For the text-containing cell, return its midpoint in [x, y] coordinate format. 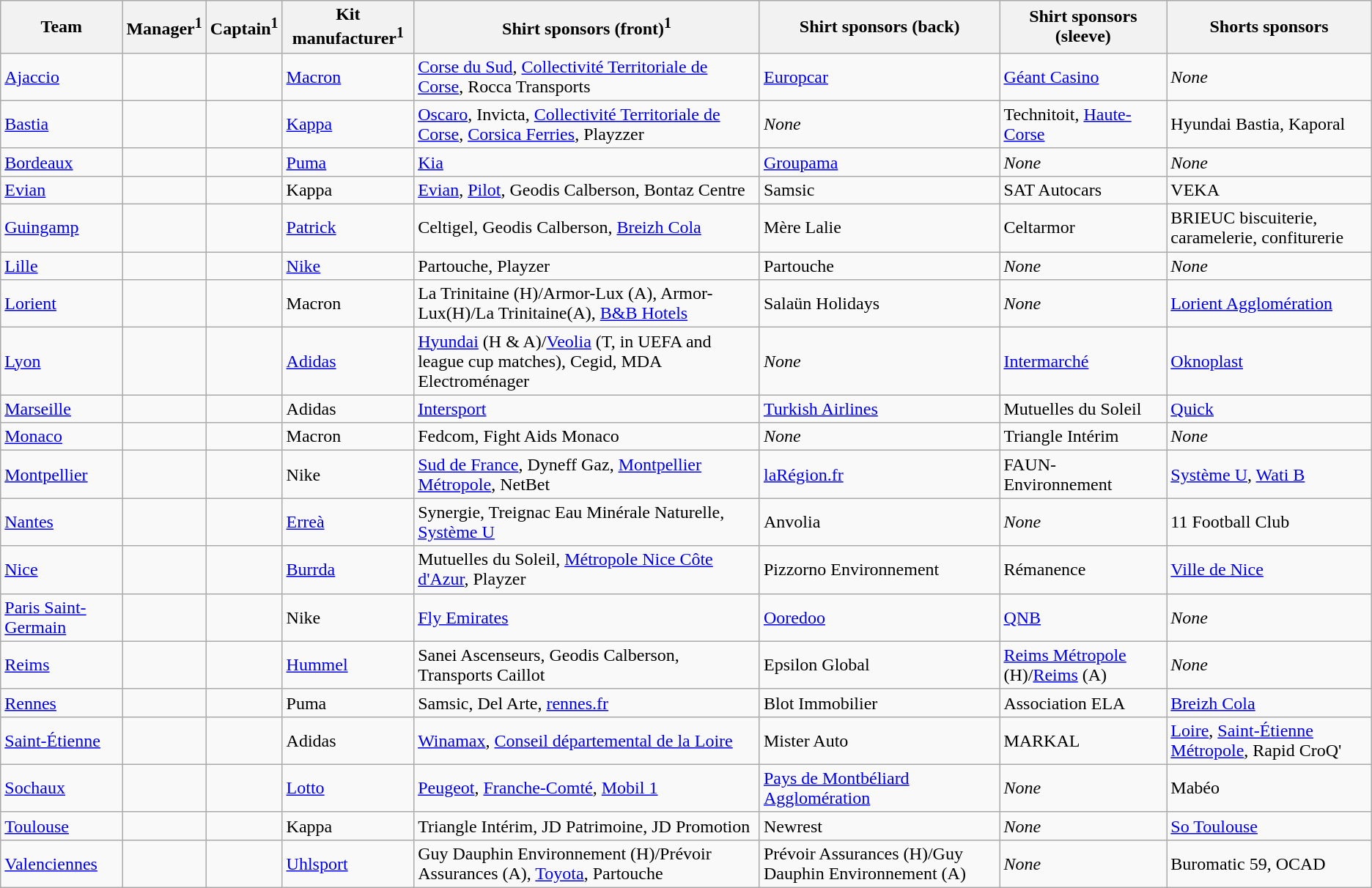
Corse du Sud, Collectivité Territoriale de Corse, Rocca Transports [587, 76]
So Toulouse [1269, 826]
Géant Casino [1083, 76]
Pizzorno Environnement [879, 570]
Samsic [879, 190]
Marseille [62, 409]
Fly Emirates [587, 617]
Celtarmor [1083, 229]
Burrda [348, 570]
Nantes [62, 522]
Europcar [879, 76]
Sochaux [62, 788]
Mère Lalie [879, 229]
Pays de Montbéliard Agglomération [879, 788]
BRIEUC biscuiterie, caramelerie, confiturerie [1269, 229]
Guingamp [62, 229]
Epsilon Global [879, 665]
Hummel [348, 665]
Kia [587, 162]
Captain1 [244, 27]
MARKAL [1083, 740]
Reims [62, 665]
Celtigel, Geodis Calberson, Breizh Cola [587, 229]
Kit manufacturer1 [348, 27]
Association ELA [1083, 703]
Nice [62, 570]
Rémanence [1083, 570]
Lyon [62, 361]
Technitoit, Haute-Corse [1083, 125]
Blot Immobilier [879, 703]
Triangle Intérim [1083, 437]
Evian, Pilot, Geodis Calberson, Bontaz Centre [587, 190]
La Trinitaine (H)/Armor-Lux (A), Armor-Lux(H)/La Trinitaine(A), B&B Hotels [587, 303]
Salaün Holidays [879, 303]
Valenciennes [62, 863]
Hyundai (H & A)/Veolia (T, in UEFA and league cup matches), Cegid, MDA Electroménager [587, 361]
Erreà [348, 522]
Synergie, Treignac Eau Minérale Naturelle, Système U [587, 522]
Evian [62, 190]
SAT Autocars [1083, 190]
Intersport [587, 409]
Turkish Airlines [879, 409]
Mutuelles du Soleil [1083, 409]
Guy Dauphin Environnement (H)/Prévoir Assurances (A), Toyota, Partouche [587, 863]
Hyundai Bastia, Kaporal [1269, 125]
Sud de France, Dyneff Gaz, Montpellier Métropole, NetBet [587, 475]
Lorient Agglomération [1269, 303]
Sanei Ascenseurs, Geodis Calberson, Transports Caillot [587, 665]
Lorient [62, 303]
Reims Métropole (H)/Reims (A) [1083, 665]
Oscaro, Invicta, Collectivité Territoriale de Corse, Corsica Ferries, Playzzer [587, 125]
Breizh Cola [1269, 703]
Paris Saint-Germain [62, 617]
Fedcom, Fight Aids Monaco [587, 437]
Lille [62, 266]
Ville de Nice [1269, 570]
Manager1 [164, 27]
Intermarché [1083, 361]
Partouche [879, 266]
Mister Auto [879, 740]
Quick [1269, 409]
Shorts sponsors [1269, 27]
Anvolia [879, 522]
Newrest [879, 826]
Mutuelles du Soleil, Métropole Nice Côte d'Azur, Playzer [587, 570]
11 Football Club [1269, 522]
VEKA [1269, 190]
Team [62, 27]
Samsic, Del Arte, rennes.fr [587, 703]
Oknoplast [1269, 361]
Ooredoo [879, 617]
Ajaccio [62, 76]
Winamax, Conseil départemental de la Loire [587, 740]
FAUN-Environnement [1083, 475]
laRégion.fr [879, 475]
Partouche, Playzer [587, 266]
Buromatic 59, OCAD [1269, 863]
Shirt sponsors (sleeve) [1083, 27]
Loire, Saint-Étienne Métropole, Rapid CroQ' [1269, 740]
Monaco [62, 437]
Triangle Intérim, JD Patrimoine, JD Promotion [587, 826]
Rennes [62, 703]
Bordeaux [62, 162]
Uhlsport [348, 863]
Lotto [348, 788]
Bastia [62, 125]
Shirt sponsors (front)1 [587, 27]
Patrick [348, 229]
QNB [1083, 617]
Système U, Wati B [1269, 475]
Shirt sponsors (back) [879, 27]
Saint-Étienne [62, 740]
Montpellier [62, 475]
Toulouse [62, 826]
Groupama [879, 162]
Peugeot, Franche-Comté, Mobil 1 [587, 788]
Prévoir Assurances (H)/Guy Dauphin Environnement (A) [879, 863]
Mabéo [1269, 788]
